Detect which cell encompasses the target text, then output its [x, y] center coordinate. 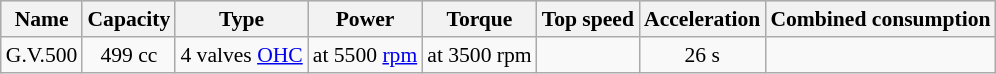
Power [365, 19]
Capacity [128, 19]
Type [241, 19]
4 valves OHC [241, 55]
Acceleration [702, 19]
26 s [702, 55]
G.V.500 [42, 55]
at 3500 rpm [479, 55]
Combined consumption [880, 19]
Top speed [588, 19]
499 cc [128, 55]
Name [42, 19]
at 5500 rpm [365, 55]
Torque [479, 19]
